Pinpoint the cell where the given text exists, returning its (x, y) midpoint coordinate. 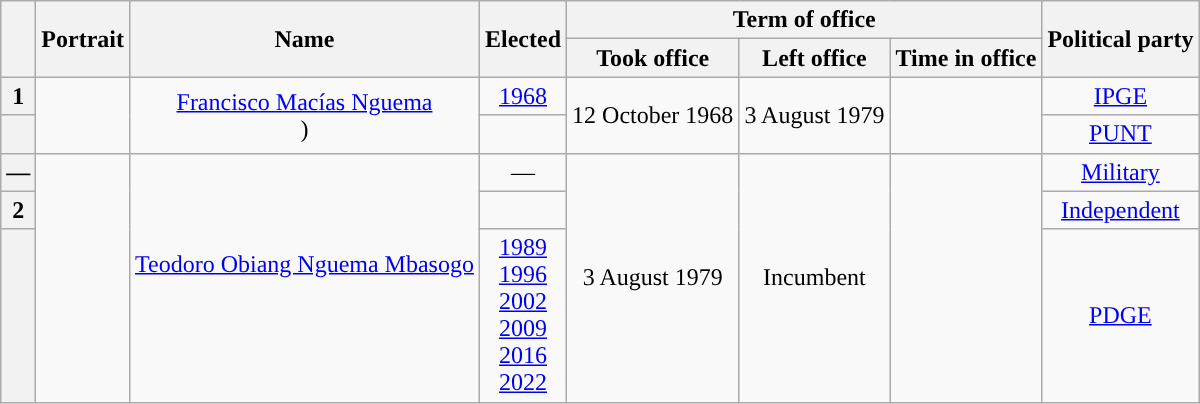
Time in office (966, 58)
Military (1120, 172)
Incumbent (814, 278)
Left office (814, 58)
Took office (653, 58)
2 (18, 210)
Francisco Macías Nguema) (304, 115)
1968 (522, 96)
12 October 1968 (653, 115)
198919962002200920162022 (522, 316)
Political party (1120, 39)
PUNT (1120, 134)
1 (18, 96)
Term of office (804, 20)
Elected (522, 39)
Name (304, 39)
Portrait (83, 39)
PDGE (1120, 316)
IPGE (1120, 96)
Independent (1120, 210)
Teodoro Obiang Nguema Mbasogo (304, 278)
